Extract the (x, y) coordinate from the center of the cell holding the provided text.  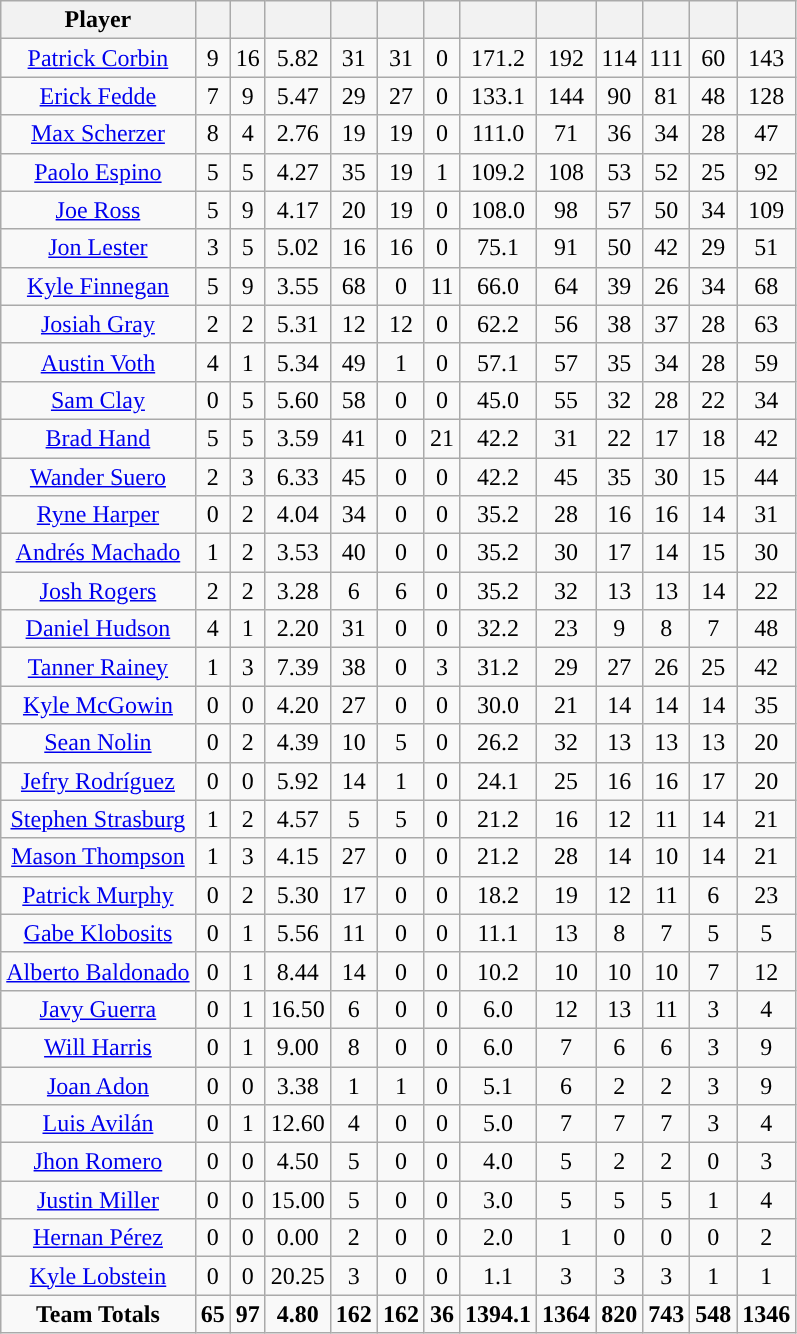
111.0 (498, 134)
7.39 (298, 667)
Andrés Machado (98, 553)
Kyle McGowin (98, 705)
128 (766, 96)
Wander Suero (98, 477)
820 (620, 1314)
4.80 (298, 1314)
45.0 (498, 400)
60 (714, 58)
743 (666, 1314)
Kyle Lobstein (98, 1276)
20.25 (298, 1276)
49 (354, 362)
59 (766, 362)
Josh Rogers (98, 591)
11.1 (498, 933)
10.2 (498, 971)
4.17 (298, 210)
Hernan Pérez (98, 1238)
4.50 (298, 1162)
30.0 (498, 705)
62.2 (498, 324)
2.20 (298, 629)
3.53 (298, 553)
6.33 (298, 477)
5.60 (298, 400)
4.20 (298, 705)
5.02 (298, 248)
81 (666, 96)
26.2 (498, 743)
Sam Clay (98, 400)
1.1 (498, 1276)
3.59 (298, 438)
Jon Lester (98, 248)
41 (354, 438)
Gabe Klobosits (98, 933)
Jefry Rodríguez (98, 781)
Justin Miller (98, 1200)
5.1 (498, 1085)
109.2 (498, 172)
Paolo Espino (98, 172)
2.0 (498, 1238)
71 (566, 134)
5.34 (298, 362)
92 (766, 172)
Tanner Rainey (98, 667)
Brad Hand (98, 438)
Daniel Hudson (98, 629)
Austin Voth (98, 362)
Mason Thompson (98, 857)
44 (766, 477)
5.82 (298, 58)
Luis Avilán (98, 1124)
4.39 (298, 743)
39 (620, 286)
Joan Adon (98, 1085)
52 (666, 172)
Patrick Murphy (98, 895)
58 (354, 400)
75.1 (498, 248)
1346 (766, 1314)
108 (566, 172)
15.00 (298, 1200)
3.0 (498, 1200)
55 (566, 400)
5.47 (298, 96)
133.1 (498, 96)
18.2 (498, 895)
192 (566, 58)
Will Harris (98, 1047)
2.76 (298, 134)
97 (248, 1314)
53 (620, 172)
109 (766, 210)
Stephen Strasburg (98, 819)
0.00 (298, 1238)
37 (666, 324)
Josiah Gray (98, 324)
Javy Guerra (98, 1009)
5.30 (298, 895)
24.1 (498, 781)
4.04 (298, 515)
1364 (566, 1314)
Team Totals (98, 1314)
98 (566, 210)
64 (566, 286)
12.60 (298, 1124)
47 (766, 134)
51 (766, 248)
Erick Fedde (98, 96)
144 (566, 96)
4.27 (298, 172)
114 (620, 58)
5.31 (298, 324)
Sean Nolin (98, 743)
66.0 (498, 286)
65 (212, 1314)
91 (566, 248)
Alberto Baldonado (98, 971)
31.2 (498, 667)
Joe Ross (98, 210)
1394.1 (498, 1314)
32.2 (498, 629)
5.0 (498, 1124)
4.0 (498, 1162)
111 (666, 58)
56 (566, 324)
Player (98, 20)
57.1 (498, 362)
3.55 (298, 286)
Jhon Romero (98, 1162)
3.28 (298, 591)
Kyle Finnegan (98, 286)
8.44 (298, 971)
16.50 (298, 1009)
5.92 (298, 781)
108.0 (498, 210)
Ryne Harper (98, 515)
143 (766, 58)
63 (766, 324)
9.00 (298, 1047)
4.57 (298, 819)
4.15 (298, 857)
Patrick Corbin (98, 58)
3.38 (298, 1085)
40 (354, 553)
548 (714, 1314)
171.2 (498, 58)
5.56 (298, 933)
18 (714, 438)
90 (620, 96)
Max Scherzer (98, 134)
